Scan for the cell matching the given text and deliver its [x, y] coordinate at center. 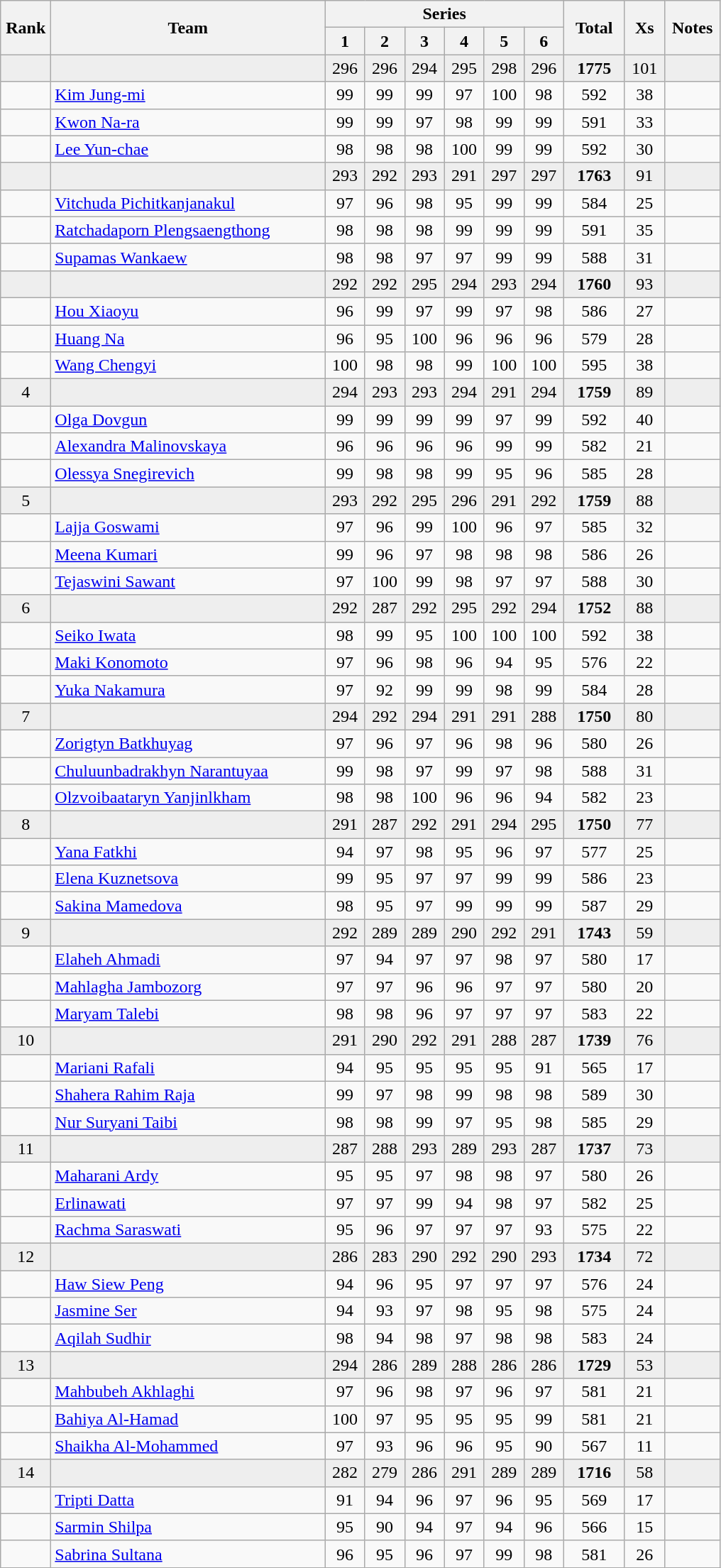
Mariani Rafali [188, 1068]
Ratchadaporn Plengsaengthong [188, 230]
Elaheh Ahmadi [188, 960]
Wang Chengyi [188, 366]
58 [644, 1473]
Zorigtyn Batkhuyag [188, 743]
Yana Fatkhi [188, 852]
282 [345, 1473]
1739 [594, 1041]
76 [644, 1041]
1737 [594, 1148]
Maryam Talebi [188, 1014]
73 [644, 1148]
Shahera Rahim Raja [188, 1095]
Bahiya Al-Hamad [188, 1419]
7 [26, 716]
92 [385, 689]
Maki Konomoto [188, 662]
Yuka Nakamura [188, 689]
12 [26, 1257]
Mahlagha Jambozorg [188, 987]
Lajja Goswami [188, 527]
566 [594, 1527]
Hou Xiaoyu [188, 311]
33 [644, 122]
15 [644, 1527]
Alexandra Malinovskaya [188, 446]
Maharani Ardy [188, 1175]
101 [644, 68]
567 [594, 1446]
Olzvoibaataryn Yanjinlkham [188, 798]
Team [188, 28]
Mahbubeh Akhlaghi [188, 1392]
Tejaswini Sawant [188, 581]
565 [594, 1068]
Series [444, 14]
1763 [594, 176]
1752 [594, 608]
59 [644, 933]
Erlinawati [188, 1203]
Meena Kumari [188, 554]
579 [594, 339]
Elena Kuznetsova [188, 879]
1775 [594, 68]
Tripti Datta [188, 1500]
Kwon Na-ra [188, 122]
1734 [594, 1257]
53 [644, 1365]
Sakina Mamedova [188, 906]
Olga Dovgun [188, 420]
Rachma Saraswati [188, 1230]
Huang Na [188, 339]
Sabrina Sultana [188, 1554]
Total [594, 28]
77 [644, 825]
32 [644, 527]
14 [26, 1473]
Kim Jung-mi [188, 95]
Nur Suryani Taibi [188, 1122]
8 [26, 825]
577 [594, 852]
595 [594, 366]
1760 [594, 284]
Haw Siew Peng [188, 1284]
Olessya Snegirevich [188, 473]
1729 [594, 1365]
9 [26, 933]
1716 [594, 1473]
Vitchuda Pichitkanjanakul [188, 203]
Shaikha Al-Mohammed [188, 1446]
89 [644, 393]
Rank [26, 28]
Chuluunbadrakhyn Narantuyaa [188, 770]
2 [385, 41]
10 [26, 1041]
Notes [693, 28]
Lee Yun-chae [188, 149]
40 [644, 420]
587 [594, 906]
72 [644, 1257]
20 [644, 987]
1 [345, 41]
283 [385, 1257]
13 [26, 1365]
80 [644, 716]
Xs [644, 28]
Seiko Iwata [188, 635]
279 [385, 1473]
27 [644, 311]
3 [424, 41]
Sarmin Shilpa [188, 1527]
Supamas Wankaew [188, 257]
589 [594, 1095]
569 [594, 1500]
Aqilah Sudhir [188, 1338]
298 [504, 68]
1743 [594, 933]
Jasmine Ser [188, 1311]
35 [644, 230]
